Identify which cell holds the provided text, then report its [x, y] central coordinate. 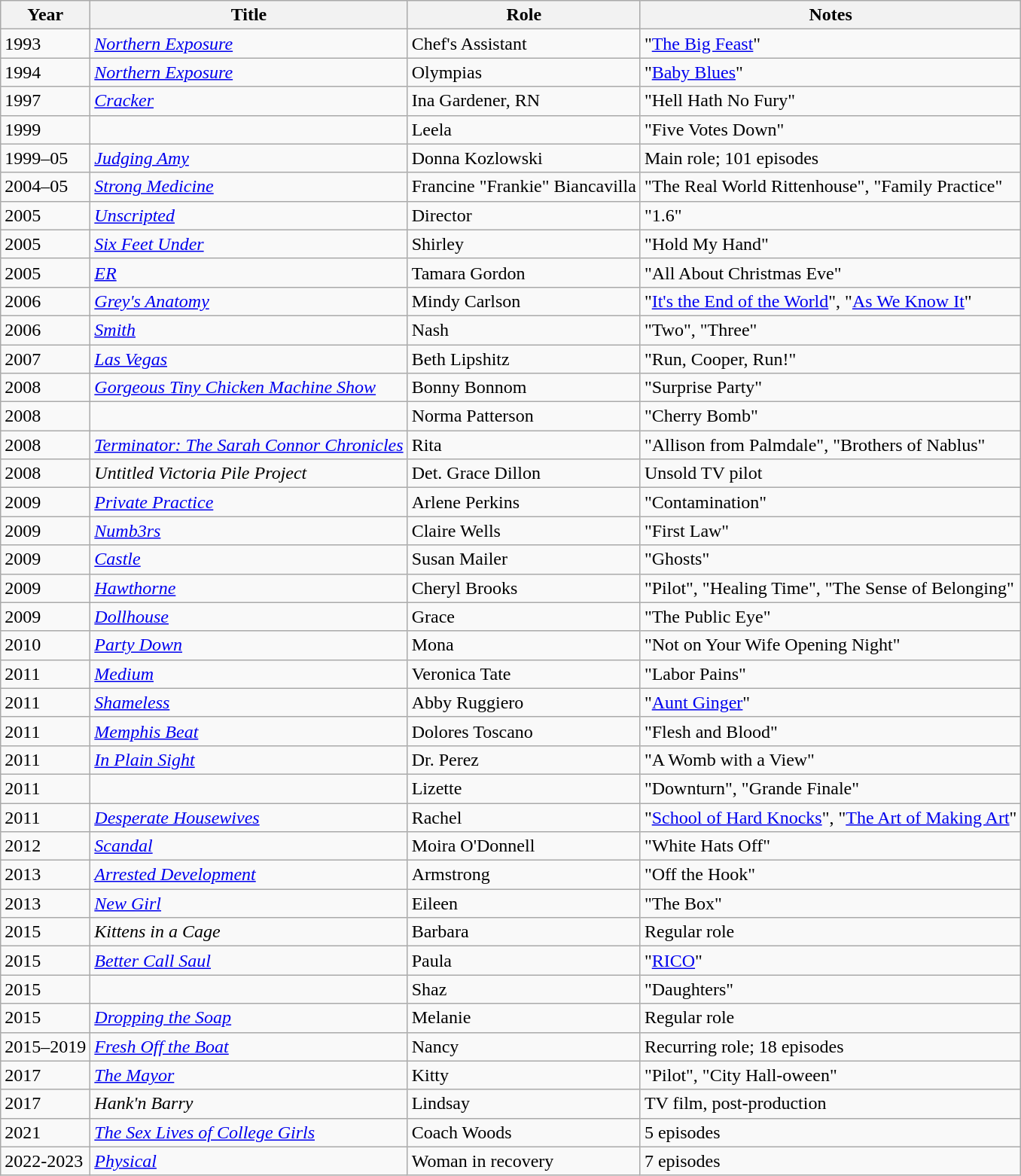
In Plain Sight [248, 760]
Abby Ruggiero [524, 702]
1994 [45, 72]
Shaz [524, 989]
"Pilot", "City Hall-oween" [831, 1075]
Tamara Gordon [524, 273]
Arrested Development [248, 875]
Melanie [524, 1018]
Lindsay [524, 1104]
Francine "Frankie" Biancavilla [524, 187]
"First Law" [831, 531]
2021 [45, 1132]
Party Down [248, 645]
"The Real World Rittenhouse", "Family Practice" [831, 187]
Desperate Housewives [248, 817]
Better Call Saul [248, 961]
"Flesh and Blood" [831, 731]
Medium [248, 674]
Mindy Carlson [524, 301]
1997 [45, 101]
2007 [45, 359]
Cracker [248, 101]
5 episodes [831, 1132]
"White Hats Off" [831, 846]
2010 [45, 645]
1993 [45, 44]
Woman in recovery [524, 1161]
Armstrong [524, 875]
"The Public Eye" [831, 617]
Recurring role; 18 episodes [831, 1047]
Nash [524, 330]
Nancy [524, 1047]
Notes [831, 15]
Paula [524, 961]
Susan Mailer [524, 559]
"Run, Cooper, Run!" [831, 359]
Arlene Perkins [524, 502]
The Mayor [248, 1075]
Norma Patterson [524, 416]
Judging Amy [248, 158]
Director [524, 215]
Scandal [248, 846]
Beth Lipshitz [524, 359]
"It's the End of the World", "As We Know It" [831, 301]
Claire Wells [524, 531]
"Five Votes Down" [831, 129]
Role [524, 15]
2012 [45, 846]
"RICO" [831, 961]
"Two", "Three" [831, 330]
Ina Gardener, RN [524, 101]
"Cherry Bomb" [831, 416]
2022-2023 [45, 1161]
"Aunt Ginger" [831, 702]
"Pilot", "Healing Time", "The Sense of Belonging" [831, 588]
Title [248, 15]
7 episodes [831, 1161]
Shirley [524, 244]
Numb3rs [248, 531]
Donna Kozlowski [524, 158]
Moira O'Donnell [524, 846]
Rita [524, 445]
Olympias [524, 72]
Untitled Victoria Pile Project [248, 474]
Castle [248, 559]
Smith [248, 330]
Terminator: The Sarah Connor Chronicles [248, 445]
Hawthorne [248, 588]
Unsold TV pilot [831, 474]
Veronica Tate [524, 674]
"The Box" [831, 903]
TV film, post-production [831, 1104]
Cheryl Brooks [524, 588]
Dr. Perez [524, 760]
ER [248, 273]
Memphis Beat [248, 731]
Coach Woods [524, 1132]
"Surprise Party" [831, 388]
Leela [524, 129]
The Sex Lives of College Girls [248, 1132]
Kittens in a Cage [248, 932]
"Not on Your Wife Opening Night" [831, 645]
"Baby Blues" [831, 72]
Eileen [524, 903]
Grace [524, 617]
Gorgeous Tiny Chicken Machine Show [248, 388]
Main role; 101 episodes [831, 158]
Dropping the Soap [248, 1018]
"Hold My Hand" [831, 244]
"All About Christmas Eve" [831, 273]
"Allison from Palmdale", "Brothers of Nablus" [831, 445]
Shameless [248, 702]
Fresh Off the Boat [248, 1047]
1999–05 [45, 158]
Physical [248, 1161]
Barbara [524, 932]
"Ghosts" [831, 559]
Kitty [524, 1075]
Bonny Bonnom [524, 388]
2015–2019 [45, 1047]
"Labor Pains" [831, 674]
"Off the Hook" [831, 875]
"A Womb with a View" [831, 760]
Las Vegas [248, 359]
Dolores Toscano [524, 731]
Six Feet Under [248, 244]
Dollhouse [248, 617]
Rachel [524, 817]
"Hell Hath No Fury" [831, 101]
"School of Hard Knocks", "The Art of Making Art" [831, 817]
Strong Medicine [248, 187]
"Contamination" [831, 502]
Grey's Anatomy [248, 301]
Det. Grace Dillon [524, 474]
"1.6" [831, 215]
2004–05 [45, 187]
"Daughters" [831, 989]
Unscripted [248, 215]
Hank'n Barry [248, 1104]
"The Big Feast" [831, 44]
Mona [524, 645]
Chef's Assistant [524, 44]
"Downturn", "Grande Finale" [831, 788]
Private Practice [248, 502]
Year [45, 15]
1999 [45, 129]
New Girl [248, 903]
Lizette [524, 788]
